Search for the cell housing the specified text and yield its [X, Y] center coordinate. 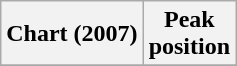
Peakposition [189, 34]
Chart (2007) [72, 34]
